Identify which cell holds the provided text, then report its (X, Y) central coordinate. 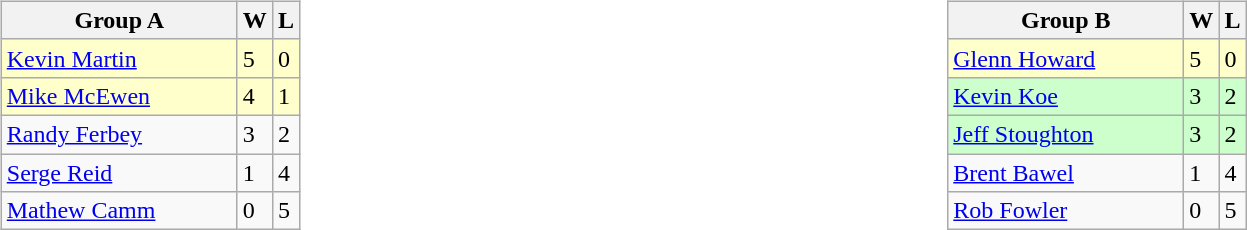
Jeff Stoughton (1066, 134)
Group A (119, 20)
Group B (1066, 20)
Glenn Howard (1066, 58)
Mike McEwen (119, 96)
Rob Fowler (1066, 211)
Serge Reid (119, 173)
Kevin Martin (119, 58)
Kevin Koe (1066, 96)
Randy Ferbey (119, 134)
Mathew Camm (119, 211)
Brent Bawel (1066, 173)
